Provide the (X, Y) coordinate of the cell's center where the given text is located.  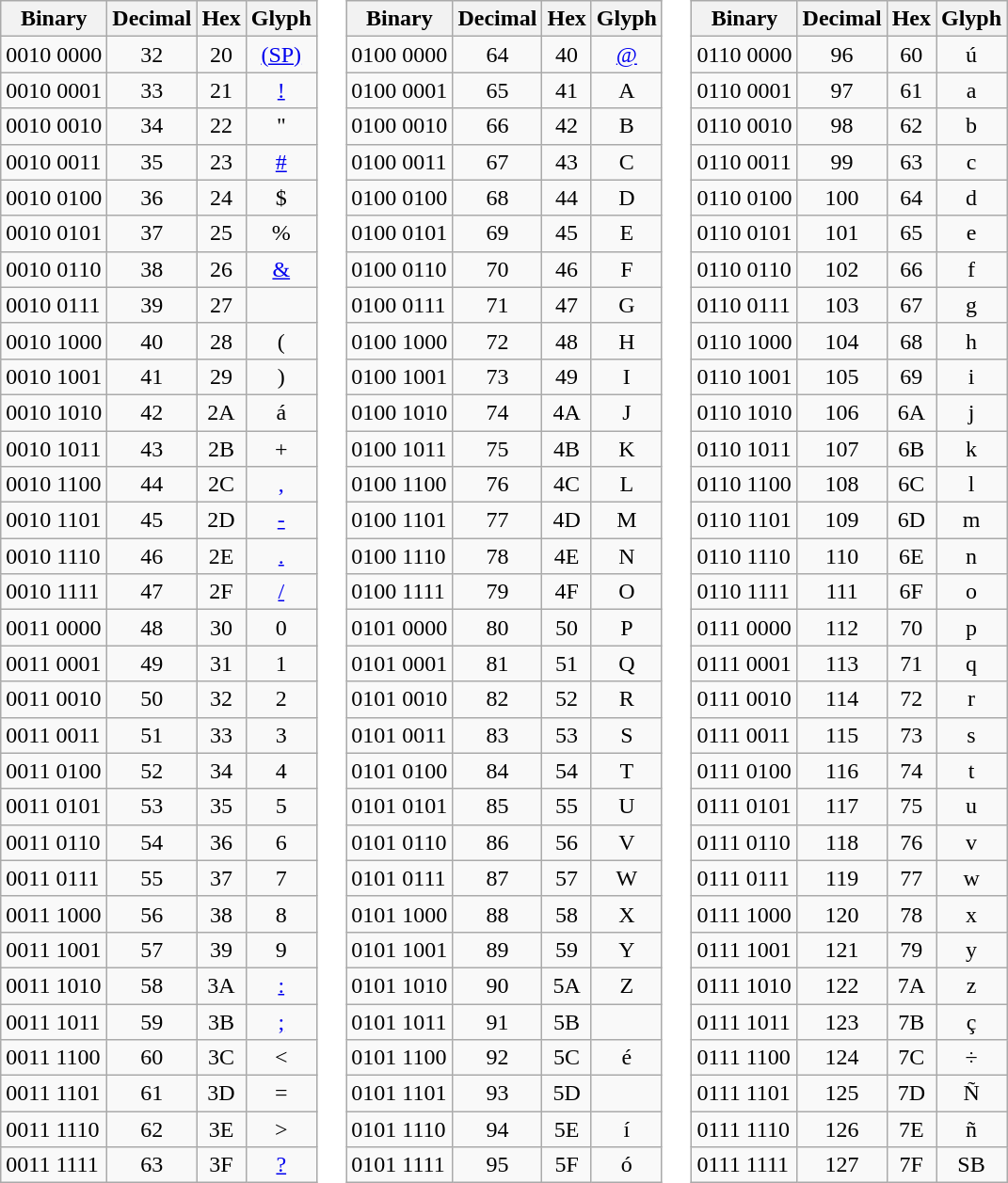
> (280, 1129)
O (627, 592)
30 (221, 628)
0111 1001 (744, 950)
Q (627, 663)
3B (221, 1021)
t (971, 771)
0111 0010 (744, 699)
0010 0110 (55, 269)
D (627, 198)
0010 0001 (55, 90)
4A (567, 412)
0100 1111 (399, 592)
0100 0110 (399, 269)
d (971, 198)
113 (841, 663)
3D (221, 1094)
0110 1011 (744, 449)
95 (497, 1165)
# (280, 162)
" (280, 126)
28 (221, 341)
0101 0100 (399, 771)
, (280, 485)
0010 0100 (55, 198)
6B (911, 449)
0100 0000 (399, 55)
90 (497, 985)
85 (497, 807)
6E (911, 556)
W (627, 878)
( (280, 341)
/ (280, 592)
? (280, 1165)
82 (497, 699)
e (971, 233)
ç (971, 1021)
0110 0010 (744, 126)
0110 0110 (744, 269)
0111 1000 (744, 914)
0100 0011 (399, 162)
0010 1111 (55, 592)
V (627, 842)
G (627, 305)
20 (221, 55)
z (971, 985)
& (280, 269)
0011 1101 (55, 1094)
121 (841, 950)
120 (841, 914)
0100 1100 (399, 485)
7D (911, 1094)
0011 1011 (55, 1021)
0010 1011 (55, 449)
w (971, 878)
122 (841, 985)
0101 1010 (399, 985)
SB (971, 1165)
0110 1001 (744, 376)
0110 1100 (744, 485)
0111 1110 (744, 1129)
5E (567, 1129)
0101 0101 (399, 807)
0111 0011 (744, 735)
0101 0000 (399, 628)
7C (911, 1058)
l (971, 485)
0100 1010 (399, 412)
< (280, 1058)
j (971, 412)
5C (567, 1058)
0101 1110 (399, 1129)
107 (841, 449)
0101 1000 (399, 914)
114 (841, 699)
27 (221, 305)
0111 1100 (744, 1058)
h (971, 341)
101 (841, 233)
0010 0111 (55, 305)
100 (841, 198)
0100 0001 (399, 90)
0111 1111 (744, 1165)
7E (911, 1129)
0110 1111 (744, 592)
24 (221, 198)
119 (841, 878)
0100 1000 (399, 341)
2E (221, 556)
0101 0110 (399, 842)
é (627, 1058)
. (280, 556)
108 (841, 485)
81 (497, 663)
0011 0110 (55, 842)
3F (221, 1165)
0111 0101 (744, 807)
105 (841, 376)
127 (841, 1165)
4F (567, 592)
q (971, 663)
96 (841, 55)
0110 0001 (744, 90)
7A (911, 985)
: (280, 985)
0111 1101 (744, 1094)
E (627, 233)
9 (280, 950)
m (971, 520)
r (971, 699)
103 (841, 305)
29 (221, 376)
0101 1011 (399, 1021)
0111 0000 (744, 628)
89 (497, 950)
83 (497, 735)
0101 0111 (399, 878)
8 (280, 914)
88 (497, 914)
P (627, 628)
2 (280, 699)
5A (567, 985)
J (627, 412)
21 (221, 90)
0011 0000 (55, 628)
125 (841, 1094)
0111 0110 (744, 842)
0010 0101 (55, 233)
6F (911, 592)
R (627, 699)
0100 1001 (399, 376)
L (627, 485)
91 (497, 1021)
M (627, 520)
2B (221, 449)
2C (221, 485)
7B (911, 1021)
3 (280, 735)
116 (841, 771)
0010 1000 (55, 341)
0100 0101 (399, 233)
0110 0111 (744, 305)
0011 1100 (55, 1058)
2F (221, 592)
f (971, 269)
0110 0011 (744, 162)
3C (221, 1058)
92 (497, 1058)
110 (841, 556)
A (627, 90)
0010 0000 (55, 55)
c (971, 162)
Y (627, 950)
99 (841, 162)
0010 1001 (55, 376)
; (280, 1021)
(SP) (280, 55)
1 (280, 663)
4 (280, 771)
0111 1011 (744, 1021)
÷ (971, 1058)
n (971, 556)
0100 1110 (399, 556)
0011 1001 (55, 950)
H (627, 341)
í (627, 1129)
26 (221, 269)
0101 1101 (399, 1094)
3E (221, 1129)
T (627, 771)
0010 0011 (55, 162)
0101 1111 (399, 1165)
0011 0010 (55, 699)
4E (567, 556)
0110 0101 (744, 233)
0101 0001 (399, 663)
87 (497, 878)
0011 0100 (55, 771)
0111 1010 (744, 985)
i (971, 376)
Ñ (971, 1094)
+ (280, 449)
) (280, 376)
0110 0100 (744, 198)
2D (221, 520)
o (971, 592)
k (971, 449)
x (971, 914)
0010 1110 (55, 556)
y (971, 950)
3A (221, 985)
0111 0100 (744, 771)
80 (497, 628)
F (627, 269)
0011 0011 (55, 735)
N (627, 556)
4C (567, 485)
0011 1010 (55, 985)
0101 1001 (399, 950)
p (971, 628)
0011 1111 (55, 1165)
0110 1000 (744, 341)
v (971, 842)
0011 1110 (55, 1129)
0100 0100 (399, 198)
94 (497, 1129)
- (280, 520)
0110 1101 (744, 520)
ú (971, 55)
@ (627, 55)
0010 1101 (55, 520)
0011 0111 (55, 878)
5 (280, 807)
23 (221, 162)
C (627, 162)
a (971, 90)
X (627, 914)
% (280, 233)
86 (497, 842)
102 (841, 269)
u (971, 807)
0111 0001 (744, 663)
á (280, 412)
S (627, 735)
117 (841, 807)
2A (221, 412)
0111 0111 (744, 878)
0011 0001 (55, 663)
0100 1011 (399, 449)
K (627, 449)
0101 0011 (399, 735)
0011 0101 (55, 807)
U (627, 807)
6C (911, 485)
I (627, 376)
$ (280, 198)
31 (221, 663)
25 (221, 233)
0010 0010 (55, 126)
ó (627, 1165)
0101 0010 (399, 699)
4D (567, 520)
0110 1110 (744, 556)
0100 1101 (399, 520)
124 (841, 1058)
5B (567, 1021)
4B (567, 449)
104 (841, 341)
5F (567, 1165)
126 (841, 1129)
0101 1100 (399, 1058)
109 (841, 520)
! (280, 90)
5D (567, 1094)
0010 1010 (55, 412)
7F (911, 1165)
g (971, 305)
0 (280, 628)
s (971, 735)
= (280, 1094)
106 (841, 412)
ñ (971, 1129)
0100 0111 (399, 305)
B (627, 126)
6A (911, 412)
84 (497, 771)
6D (911, 520)
111 (841, 592)
0110 1010 (744, 412)
0100 0010 (399, 126)
118 (841, 842)
112 (841, 628)
Z (627, 985)
0110 0000 (744, 55)
123 (841, 1021)
0010 1100 (55, 485)
0011 1000 (55, 914)
98 (841, 126)
7 (280, 878)
6 (280, 842)
93 (497, 1094)
22 (221, 126)
115 (841, 735)
97 (841, 90)
b (971, 126)
